Search for the cell housing the specified text and yield its [x, y] center coordinate. 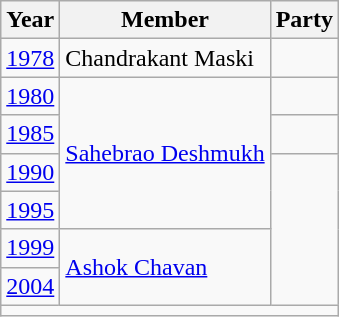
1995 [30, 210]
2004 [30, 286]
Year [30, 20]
1990 [30, 172]
Party [304, 20]
Ashok Chavan [165, 267]
1980 [30, 96]
1985 [30, 134]
Sahebrao Deshmukh [165, 153]
1978 [30, 58]
Chandrakant Maski [165, 58]
1999 [30, 248]
Member [165, 20]
